Detect which cell encompasses the target text, then output its (X, Y) center coordinate. 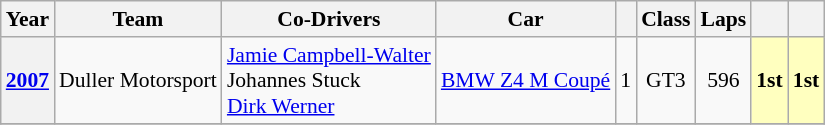
Team (138, 19)
1 (626, 80)
2007 (28, 80)
Year (28, 19)
Class (666, 19)
596 (724, 80)
BMW Z4 M Coupé (526, 80)
Jamie Campbell-Walter Johannes Stuck Dirk Werner (329, 80)
GT3 (666, 80)
Car (526, 19)
Duller Motorsport (138, 80)
Laps (724, 19)
Co-Drivers (329, 19)
